Pinpoint the cell where the given text exists, returning its (x, y) midpoint coordinate. 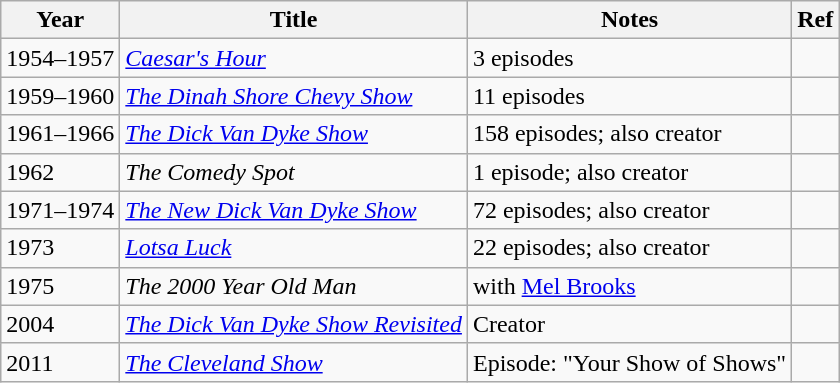
The Comedy Spot (294, 172)
Notes (629, 20)
The New Dick Van Dyke Show (294, 210)
The Cleveland Show (294, 362)
Year (60, 20)
1959–1960 (60, 96)
158 episodes; also creator (629, 134)
The Dick Van Dyke Show Revisited (294, 324)
Ref (816, 20)
Title (294, 20)
1962 (60, 172)
72 episodes; also creator (629, 210)
1961–1966 (60, 134)
11 episodes (629, 96)
1954–1957 (60, 58)
2011 (60, 362)
2004 (60, 324)
22 episodes; also creator (629, 248)
with Mel Brooks (629, 286)
The 2000 Year Old Man (294, 286)
1973 (60, 248)
1971–1974 (60, 210)
The Dinah Shore Chevy Show (294, 96)
1 episode; also creator (629, 172)
Creator (629, 324)
The Dick Van Dyke Show (294, 134)
Lotsa Luck (294, 248)
Caesar's Hour (294, 58)
3 episodes (629, 58)
1975 (60, 286)
Episode: "Your Show of Shows" (629, 362)
